For the text-containing cell, return its midpoint in [X, Y] coordinate format. 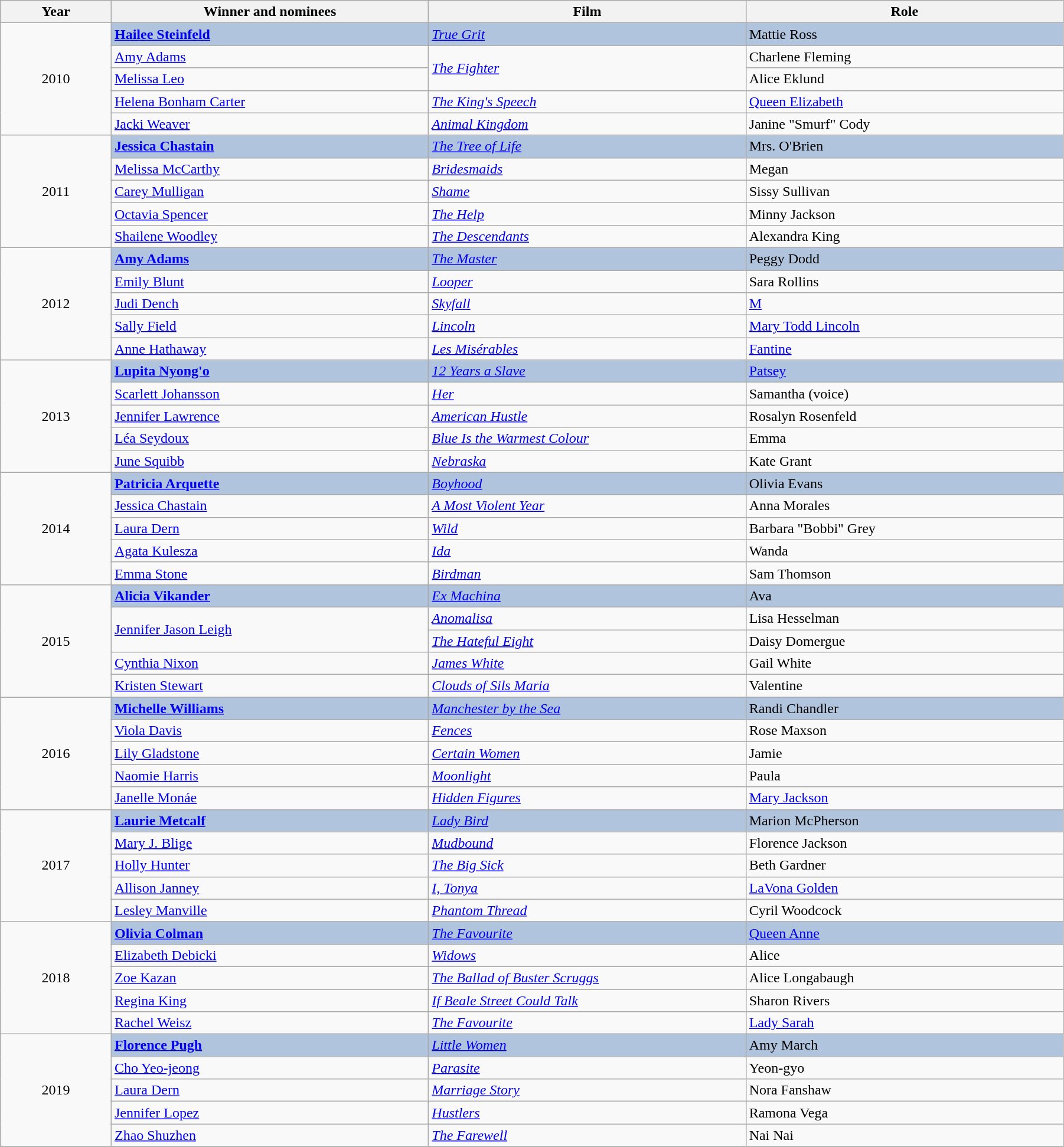
Lady Bird [587, 821]
Florence Pugh [269, 1045]
2017 [56, 865]
The Master [587, 259]
Amy March [905, 1045]
Allison Janney [269, 888]
Agata Kulesza [269, 551]
Octavia Spencer [269, 214]
Lincoln [587, 326]
2018 [56, 978]
Patricia Arquette [269, 483]
2014 [56, 528]
Alexandra King [905, 236]
Fantine [905, 349]
12 Years a Slave [587, 371]
Certain Women [587, 753]
The Tree of Life [587, 146]
Elizabeth Debicki [269, 955]
Birdman [587, 573]
Little Women [587, 1045]
The Ballad of Buster Scruggs [587, 978]
Cynthia Nixon [269, 664]
Year [56, 12]
Moonlight [587, 776]
Hustlers [587, 1113]
Zhao Shuzhen [269, 1135]
Janelle Monáe [269, 798]
Les Misérables [587, 349]
Sissy Sullivan [905, 191]
Clouds of Sils Maria [587, 686]
Widows [587, 955]
Ida [587, 551]
Judi Dench [269, 304]
Beth Gardner [905, 865]
Minny Jackson [905, 214]
Jennifer Lawrence [269, 416]
Léa Seydoux [269, 439]
Nora Fanshaw [905, 1090]
The Fighter [587, 68]
Alicia Vikander [269, 596]
Daisy Domergue [905, 641]
Alice Eklund [905, 79]
Winner and nominees [269, 12]
Queen Anne [905, 933]
Fences [587, 731]
Wanda [905, 551]
Shailene Woodley [269, 236]
Parasite [587, 1068]
Hidden Figures [587, 798]
Cyril Woodcock [905, 910]
Mudbound [587, 843]
Ex Machina [587, 596]
2016 [56, 753]
Alice [905, 955]
Ava [905, 596]
Sara Rollins [905, 282]
The Help [587, 214]
Randi Chandler [905, 708]
A Most Violent Year [587, 506]
Marion McPherson [905, 821]
Looper [587, 282]
Melissa Leo [269, 79]
LaVona Golden [905, 888]
Shame [587, 191]
Ramona Vega [905, 1113]
Alice Longabaugh [905, 978]
June Squibb [269, 461]
2013 [56, 416]
Kristen Stewart [269, 686]
Rose Maxson [905, 731]
True Grit [587, 34]
Emma Stone [269, 573]
2015 [56, 641]
Her [587, 394]
2011 [56, 191]
Anne Hathaway [269, 349]
Jamie [905, 753]
Lisa Hesselman [905, 618]
Lady Sarah [905, 1023]
Emma [905, 439]
James White [587, 664]
Zoe Kazan [269, 978]
Film [587, 12]
Mattie Ross [905, 34]
Melissa McCarthy [269, 169]
Laurie Metcalf [269, 821]
M [905, 304]
Role [905, 12]
Holly Hunter [269, 865]
Nai Nai [905, 1135]
Wild [587, 528]
Megan [905, 169]
Sharon Rivers [905, 1001]
Anomalisa [587, 618]
Michelle Williams [269, 708]
American Hustle [587, 416]
Florence Jackson [905, 843]
Animal Kingdom [587, 124]
Blue Is the Warmest Colour [587, 439]
Barbara "Bobbi" Grey [905, 528]
Mary Todd Lincoln [905, 326]
Olivia Colman [269, 933]
I, Tonya [587, 888]
Sally Field [269, 326]
Lupita Nyong'o [269, 371]
Skyfall [587, 304]
Samantha (voice) [905, 394]
Rosalyn Rosenfeld [905, 416]
Charlene Fleming [905, 57]
Peggy Dodd [905, 259]
Regina King [269, 1001]
Naomie Harris [269, 776]
Lily Gladstone [269, 753]
Sam Thomson [905, 573]
Emily Blunt [269, 282]
Mary Jackson [905, 798]
Boyhood [587, 483]
Gail White [905, 664]
2019 [56, 1090]
Jennifer Jason Leigh [269, 629]
Kate Grant [905, 461]
Cho Yeo-jeong [269, 1068]
Phantom Thread [587, 910]
Queen Elizabeth [905, 102]
2012 [56, 303]
The Farewell [587, 1135]
2010 [56, 79]
Anna Morales [905, 506]
Bridesmaids [587, 169]
The Hateful Eight [587, 641]
Manchester by the Sea [587, 708]
Scarlett Johansson [269, 394]
Valentine [905, 686]
Lesley Manville [269, 910]
Mrs. O'Brien [905, 146]
Jacki Weaver [269, 124]
Jennifer Lopez [269, 1113]
Olivia Evans [905, 483]
Patsey [905, 371]
Janine "Smurf" Cody [905, 124]
The King's Speech [587, 102]
Rachel Weisz [269, 1023]
Nebraska [587, 461]
Yeon-gyo [905, 1068]
If Beale Street Could Talk [587, 1001]
Helena Bonham Carter [269, 102]
Marriage Story [587, 1090]
The Big Sick [587, 865]
The Descendants [587, 236]
Carey Mulligan [269, 191]
Hailee Steinfeld [269, 34]
Mary J. Blige [269, 843]
Paula [905, 776]
Viola Davis [269, 731]
